Scan for the cell matching the given text and deliver its (X, Y) coordinate at center. 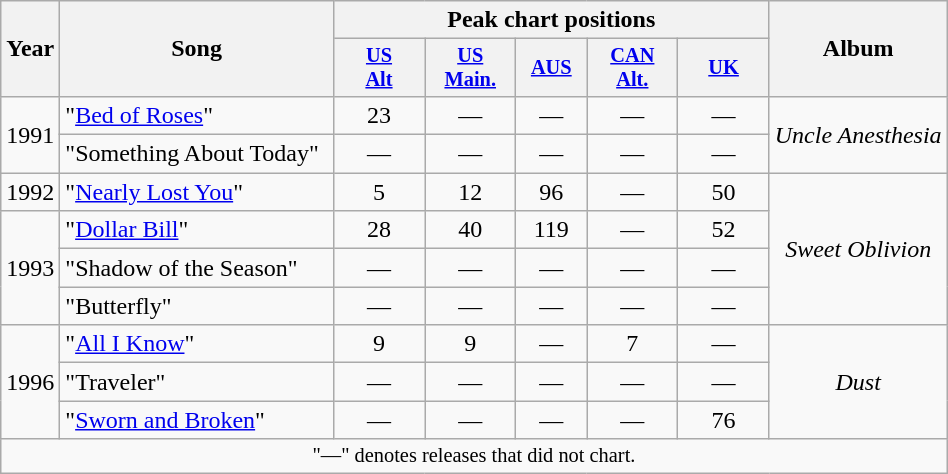
5 (378, 192)
Sweet Oblivion (858, 249)
7 (632, 344)
1993 (30, 268)
"Sworn and Broken" (197, 420)
Song (197, 49)
Uncle Anesthesia (858, 134)
40 (470, 230)
1991 (30, 134)
"Traveler" (197, 382)
"All I Know" (197, 344)
12 (470, 192)
23 (378, 115)
1992 (30, 192)
Peak chart positions (551, 20)
Dust (858, 382)
28 (378, 230)
"Nearly Lost You" (197, 192)
Year (30, 49)
USAlt (378, 68)
50 (724, 192)
Album (858, 49)
"Shadow of the Season" (197, 268)
76 (724, 420)
AUS (552, 68)
119 (552, 230)
52 (724, 230)
CANAlt. (632, 68)
USMain. (470, 68)
"—" denotes releases that did not chart. (474, 456)
"Something About Today" (197, 154)
"Bed of Roses" (197, 115)
"Dollar Bill" (197, 230)
96 (552, 192)
"Butterfly" (197, 306)
1996 (30, 382)
UK (724, 68)
